Find where the given text appears and provide that cell's center as [X, Y] coordinate. 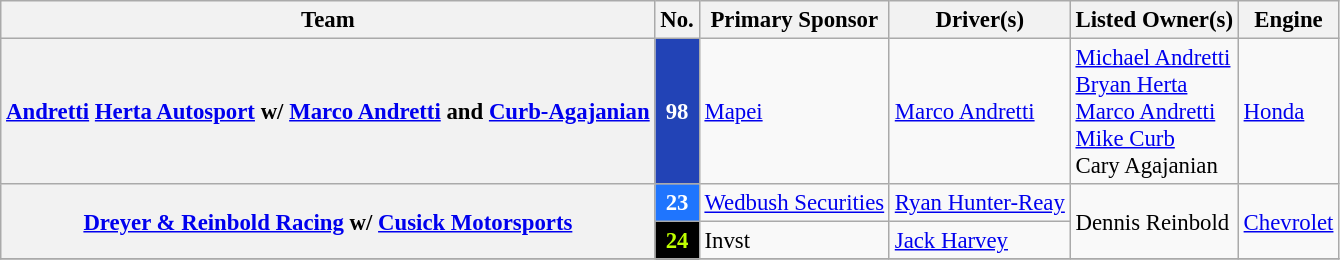
Ryan Hunter-Reay [980, 203]
23 [677, 203]
No. [677, 20]
Mapei [794, 112]
Jack Harvey [980, 241]
Honda [1288, 112]
Chevrolet [1288, 222]
Team [328, 20]
Primary Sponsor [794, 20]
Driver(s) [980, 20]
Invst [794, 241]
98 [677, 112]
Michael Andretti Bryan Herta Marco Andretti Mike Curb Cary Agajanian [1154, 112]
Wedbush Securities [794, 203]
Dreyer & Reinbold Racing w/ Cusick Motorsports [328, 222]
Marco Andretti [980, 112]
Andretti Herta Autosport w/ Marco Andretti and Curb-Agajanian [328, 112]
24 [677, 241]
Dennis Reinbold [1154, 222]
Engine [1288, 20]
Listed Owner(s) [1154, 20]
